Identify which cell holds the provided text, then report its [x, y] central coordinate. 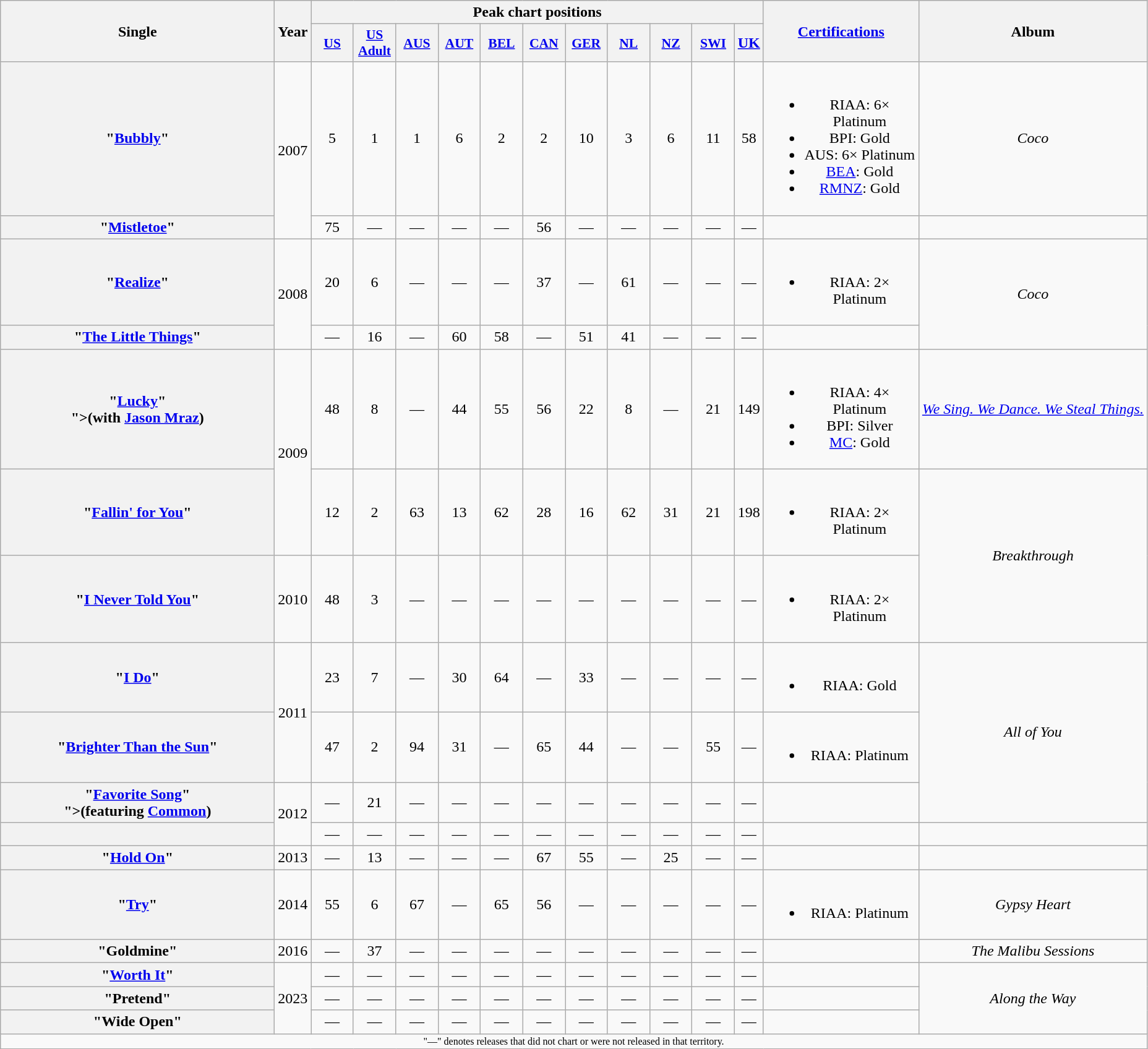
64 [502, 677]
63 [417, 512]
2016 [293, 951]
11 [713, 139]
33 [586, 677]
75 [332, 227]
22 [586, 409]
UK [748, 43]
USAdult [374, 43]
The Malibu Sessions [1033, 951]
"Goldmine" [137, 951]
Year [293, 31]
Album [1033, 31]
Certifications [841, 31]
"Realize" [137, 282]
"Wide Open" [137, 1022]
All of You [1033, 732]
2013 [293, 858]
7 [374, 677]
5 [332, 139]
20 [332, 282]
2011 [293, 712]
"Hold On" [137, 858]
"The Little Things" [137, 337]
28 [544, 512]
60 [459, 337]
RIAA: 6× PlatinumBPI: GoldAUS: 6× PlatinumBEA: GoldRMNZ: Gold [841, 139]
RIAA: 4× PlatinumBPI: SilverMC: Gold [841, 409]
30 [459, 677]
25 [670, 858]
US [332, 43]
"Bubbly" [137, 139]
Gypsy Heart [1033, 904]
SWI [713, 43]
2008 [293, 294]
NL [628, 43]
GER [586, 43]
10 [586, 139]
23 [332, 677]
2023 [293, 998]
2012 [293, 814]
RIAA: Gold [841, 677]
Along the Way [1033, 998]
61 [628, 282]
198 [748, 512]
2014 [293, 904]
AUT [459, 43]
"Lucky"">(with Jason Mraz) [137, 409]
Single [137, 31]
"Favorite Song"">(featuring Common) [137, 802]
2010 [293, 599]
"—" denotes releases that did not chart or were not released in that territory. [574, 1041]
Peak chart positions [537, 12]
"I Never Told You" [137, 599]
CAN [544, 43]
Breakthrough [1033, 555]
12 [332, 512]
"Brighter Than the Sun" [137, 747]
"Fallin' for You" [137, 512]
We Sing. We Dance. We Steal Things. [1033, 409]
"Worth It" [137, 975]
NZ [670, 43]
149 [748, 409]
BEL [502, 43]
41 [628, 337]
2009 [293, 452]
51 [586, 337]
"I Do" [137, 677]
2007 [293, 150]
AUS [417, 43]
47 [332, 747]
"Pretend" [137, 998]
"Try" [137, 904]
94 [417, 747]
"Mistletoe" [137, 227]
